Pinpoint the cell where the given text exists, returning its [X, Y] midpoint coordinate. 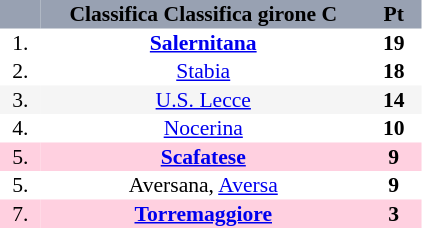
18 [394, 71]
10 [394, 128]
2. [20, 71]
3. [20, 100]
U.S. Lecce [203, 100]
Nocerina [203, 128]
Pt [394, 14]
1. [20, 42]
Scafatese [203, 156]
19 [394, 42]
Stabia [203, 71]
4. [20, 128]
7. [20, 214]
3 [394, 214]
Classifica Classifica girone C [203, 14]
Aversana, Aversa [203, 185]
Torremaggiore [203, 214]
Salernitana [203, 42]
14 [394, 100]
